Search for the cell housing the specified text and yield its (X, Y) center coordinate. 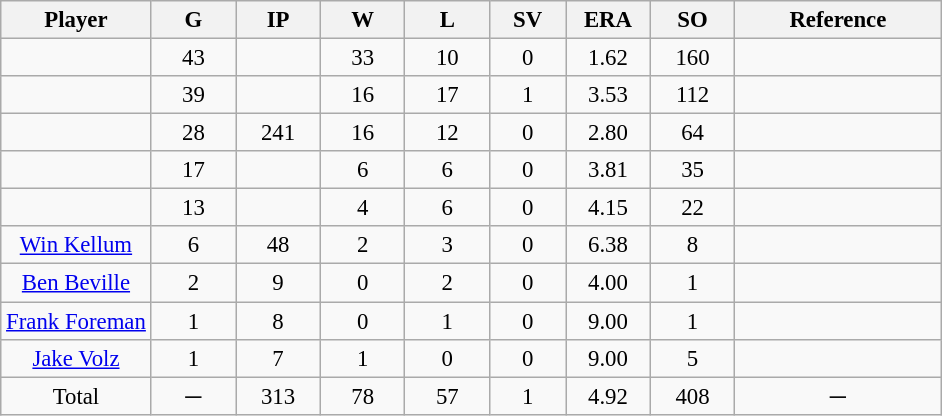
64 (692, 133)
39 (194, 95)
4 (362, 208)
3.81 (608, 170)
3.53 (608, 95)
33 (362, 58)
13 (194, 208)
ERA (608, 20)
W (362, 20)
SV (528, 20)
10 (448, 58)
78 (362, 396)
160 (692, 58)
5 (692, 358)
IP (278, 20)
4.15 (608, 208)
48 (278, 245)
43 (194, 58)
9 (278, 283)
408 (692, 396)
35 (692, 170)
4.92 (608, 396)
Total (76, 396)
Ben Beville (76, 283)
28 (194, 133)
Jake Volz (76, 358)
SO (692, 20)
241 (278, 133)
2.80 (608, 133)
Player (76, 20)
Frank Foreman (76, 321)
7 (278, 358)
4.00 (608, 283)
112 (692, 95)
12 (448, 133)
Win Kellum (76, 245)
3 (448, 245)
313 (278, 396)
6.38 (608, 245)
L (448, 20)
1.62 (608, 58)
Reference (838, 20)
57 (448, 396)
G (194, 20)
22 (692, 208)
